Return the [x, y] coordinate for the center point of the cell that contains the specified text.  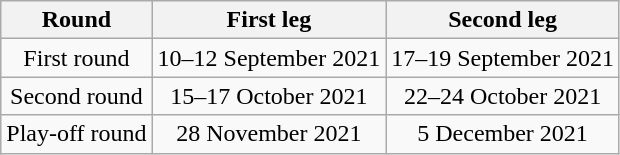
22–24 October 2021 [503, 96]
First leg [269, 20]
17–19 September 2021 [503, 58]
Play-off round [76, 134]
10–12 September 2021 [269, 58]
28 November 2021 [269, 134]
15–17 October 2021 [269, 96]
Second leg [503, 20]
Round [76, 20]
First round [76, 58]
5 December 2021 [503, 134]
Second round [76, 96]
